Locate the cell with the specified text and output its [x, y] center coordinate. 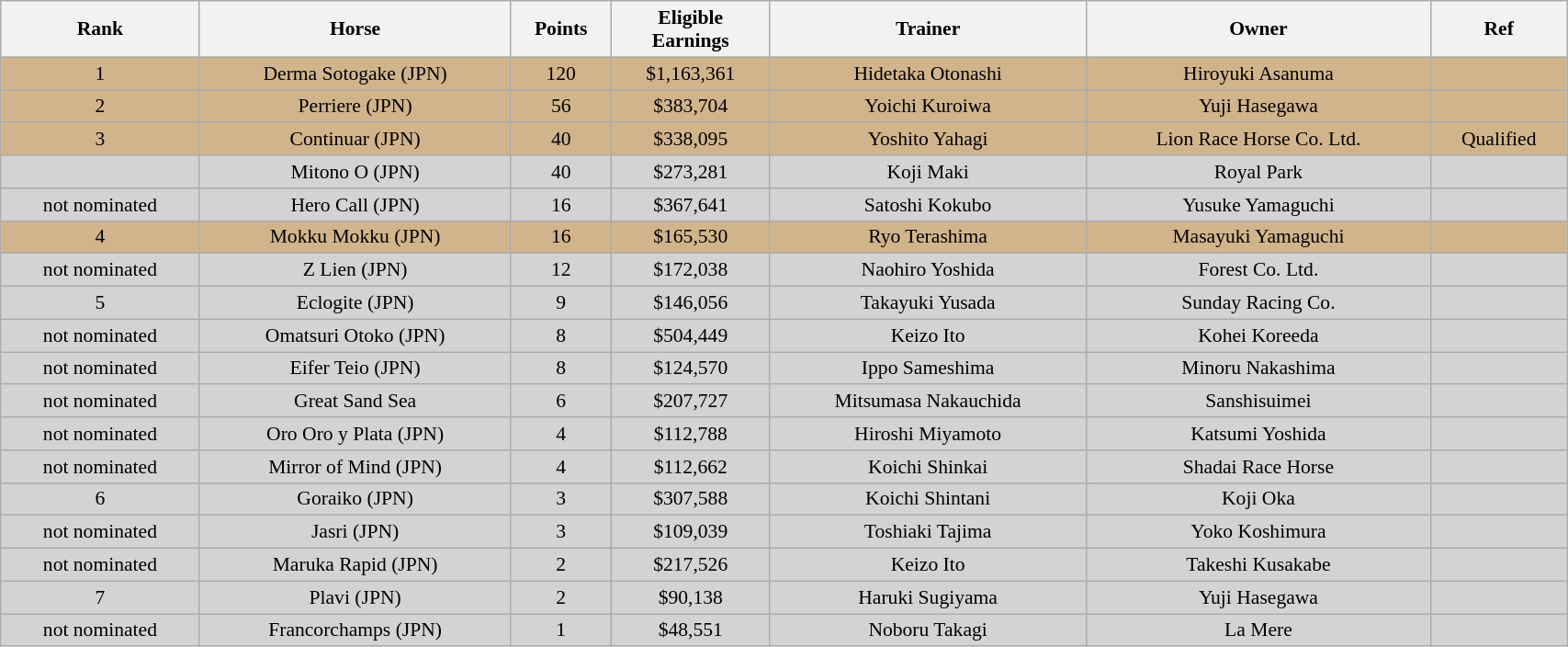
Continuar (JPN) [355, 140]
Katsumi Yoshida [1258, 434]
Ippo Sameshima [928, 369]
Shadai Race Horse [1258, 467]
Minoru Nakashima [1258, 369]
$48,551 [691, 630]
Derma Sotogake (JPN) [355, 74]
Koichi Shintani [928, 499]
Oro Oro y Plata (JPN) [355, 434]
La Mere [1258, 630]
Hiroyuki Asanuma [1258, 74]
$504,449 [691, 335]
Takayuki Yusada [928, 303]
Mitsumasa Nakauchida [928, 402]
Eifer Teio (JPN) [355, 369]
Trainer [928, 29]
$338,095 [691, 140]
7 [100, 597]
Forest Co. Ltd. [1258, 270]
12 [560, 270]
Points [560, 29]
EligibleEarnings [691, 29]
$217,526 [691, 565]
5 [100, 303]
$124,570 [691, 369]
Horse [355, 29]
Hidetaka Otonashi [928, 74]
120 [560, 74]
Francorchamps (JPN) [355, 630]
Haruki Sugiyama [928, 597]
$172,038 [691, 270]
$109,039 [691, 532]
Hero Call (JPN) [355, 205]
Qualified [1499, 140]
Yusuke Yamaguchi [1258, 205]
Mitono O (JPN) [355, 172]
Royal Park [1258, 172]
Takeshi Kusakabe [1258, 565]
$307,588 [691, 499]
$1,163,361 [691, 74]
9 [560, 303]
Great Sand Sea [355, 402]
Masayuki Yamaguchi [1258, 237]
Kohei Koreeda [1258, 335]
Sunday Racing Co. [1258, 303]
$207,727 [691, 402]
Koji Maki [928, 172]
$367,641 [691, 205]
Owner [1258, 29]
Hiroshi Miyamoto [928, 434]
Ref [1499, 29]
Toshiaki Tajima [928, 532]
Goraiko (JPN) [355, 499]
$165,530 [691, 237]
$383,704 [691, 107]
Mokku Mokku (JPN) [355, 237]
Omatsuri Otoko (JPN) [355, 335]
Ryo Terashima [928, 237]
Mirror of Mind (JPN) [355, 467]
Koichi Shinkai [928, 467]
Rank [100, 29]
Eclogite (JPN) [355, 303]
$146,056 [691, 303]
Z Lien (JPN) [355, 270]
Plavi (JPN) [355, 597]
Jasri (JPN) [355, 532]
56 [560, 107]
$112,788 [691, 434]
Lion Race Horse Co. Ltd. [1258, 140]
$112,662 [691, 467]
$273,281 [691, 172]
Naohiro Yoshida [928, 270]
Koji Oka [1258, 499]
Yoichi Kuroiwa [928, 107]
Satoshi Kokubo [928, 205]
$90,138 [691, 597]
Yoko Koshimura [1258, 532]
Maruka Rapid (JPN) [355, 565]
Yoshito Yahagi [928, 140]
Sanshisuimei [1258, 402]
Noboru Takagi [928, 630]
Perriere (JPN) [355, 107]
